For the text-containing cell, return its midpoint in (x, y) coordinate format. 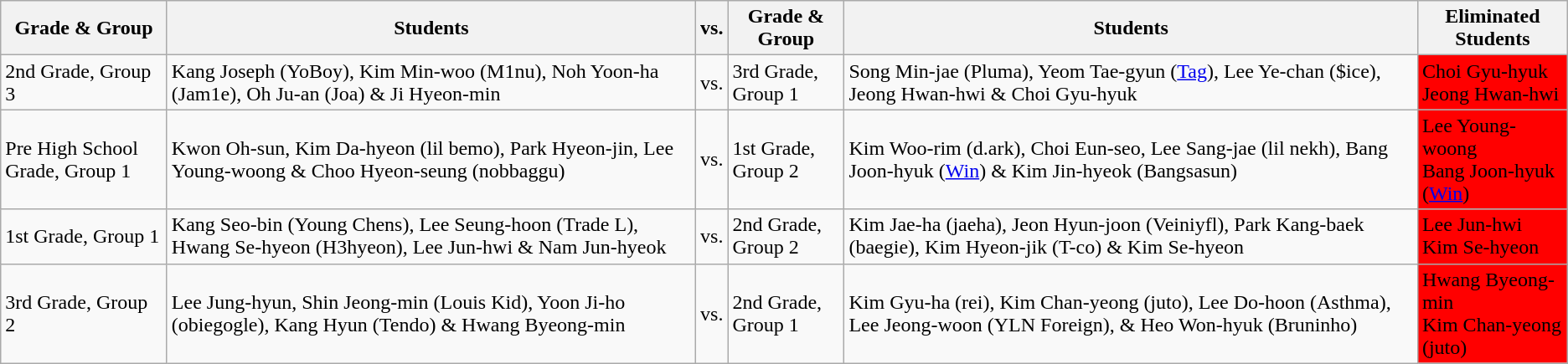
Kim Jae-ha (jaeha), Jeon Hyun-joon (Veiniyfl), Park Kang-baek (baegie), Kim Hyeon-jik (T-co) & Kim Se-hyeon (1131, 236)
Lee Young-woongBang Joon-hyuk (Win) (1493, 159)
Pre High School Grade, Group 1 (84, 159)
Kwon Oh-sun, Kim Da-hyeon (lil bemo), Park Hyeon-jin, Lee Young-woong & Choo Hyeon-seung (nobbaggu) (431, 159)
Kim Woo-rim (d.ark), Choi Eun-seo, Lee Sang-jae (lil nekh), Bang Joon-hyuk (Win) & Kim Jin-hyeok (Bangsasun) (1131, 159)
2nd Grade, Group 1 (786, 313)
Hwang Byeong-minKim Chan-yeong (juto) (1493, 313)
2nd Grade, Group 2 (786, 236)
3rd Grade, Group 2 (84, 313)
Lee Jung-hyun, Shin Jeong-min (Louis Kid), Yoon Ji-ho (obiegogle), Kang Hyun (Tendo) & Hwang Byeong-min (431, 313)
Eliminated Students (1493, 28)
Kim Gyu-ha (rei), Kim Chan-yeong (juto), Lee Do-hoon (Asthma), Lee Jeong-woon (YLN Foreign), & Heo Won-hyuk (Bruninho) (1131, 313)
1st Grade, Group 1 (84, 236)
2nd Grade, Group 3 (84, 82)
Kang Seo-bin (Young Chens), Lee Seung-hoon (Trade L), Hwang Se-hyeon (H3hyeon), Lee Jun-hwi & Nam Jun-hyeok (431, 236)
Lee Jun-hwiKim Se-hyeon (1493, 236)
Choi Gyu-hyukJeong Hwan-hwi (1493, 82)
1st Grade, Group 2 (786, 159)
3rd Grade, Group 1 (786, 82)
Song Min-jae (Pluma), Yeom Tae-gyun (Tag), Lee Ye-chan ($ice), Jeong Hwan-hwi & Choi Gyu-hyuk (1131, 82)
Kang Joseph (YoBoy), Kim Min-woo (M1nu), Noh Yoon-ha (Jam1e), Oh Ju-an (Joa) & Ji Hyeon-min (431, 82)
